For the text-containing cell, return its midpoint in [x, y] coordinate format. 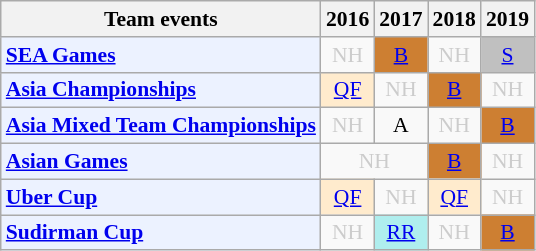
Sudirman Cup [161, 233]
RR [400, 233]
Asia Mixed Team Championships [161, 126]
2016 [348, 19]
Asian Games [161, 162]
2019 [508, 19]
2017 [400, 19]
SEA Games [161, 55]
A [400, 126]
Asia Championships [161, 90]
S [508, 55]
2018 [454, 19]
Team events [161, 19]
Uber Cup [161, 197]
